Return the (x, y) coordinate for the center point of the cell that contains the specified text.  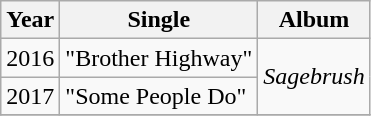
Album (314, 20)
2017 (30, 96)
Year (30, 20)
2016 (30, 58)
Sagebrush (314, 77)
"Some People Do" (159, 96)
Single (159, 20)
"Brother Highway" (159, 58)
